Scan for the cell matching the given text and deliver its [x, y] coordinate at center. 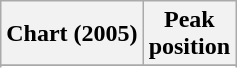
Peakposition [189, 34]
Chart (2005) [72, 34]
